From the cell containing the given text, extract its center point as (x, y) coordinate. 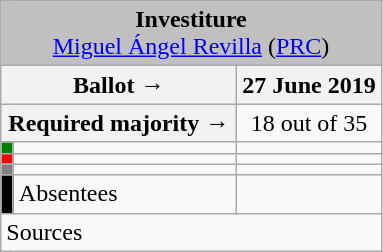
InvestitureMiguel Ángel Revilla (PRC) (191, 34)
27 June 2019 (309, 85)
18 out of 35 (309, 123)
Absentees (125, 194)
Required majority → (119, 123)
Sources (191, 232)
Ballot → (119, 85)
